Provide the [X, Y] coordinate of the cell's center where the given text is located.  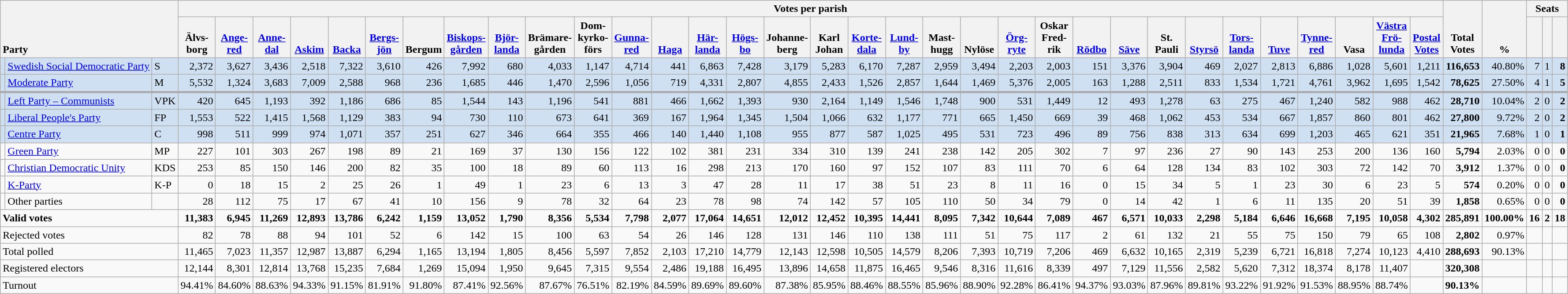
2,003 [1054, 66]
1,288 [1129, 83]
8,339 [1054, 268]
1,721 [1279, 83]
13,052 [466, 218]
16,465 [905, 268]
1,177 [905, 118]
Anne- dal [272, 37]
Säve [1129, 37]
116,653 [1463, 66]
7,684 [384, 268]
12,893 [309, 218]
12,598 [829, 252]
1,542 [1426, 83]
320,308 [1463, 268]
91.80% [424, 285]
645 [235, 100]
7,798 [632, 218]
10,395 [867, 218]
1,159 [424, 218]
1,415 [272, 118]
8,356 [550, 218]
1,504 [787, 118]
6,571 [1129, 218]
Lund- by [905, 37]
2,203 [1017, 66]
493 [1129, 100]
90 [1241, 151]
92.56% [507, 285]
113 [632, 168]
88.95% [1354, 285]
497 [1091, 268]
37 [507, 151]
117 [1054, 235]
5,532 [197, 83]
357 [384, 134]
57 [867, 201]
8,095 [942, 218]
877 [829, 134]
930 [787, 100]
94.37% [1091, 285]
1,066 [829, 118]
667 [1279, 118]
65 [1391, 235]
900 [980, 100]
140 [670, 134]
10,505 [867, 252]
4,331 [708, 83]
2.03% [1504, 151]
999 [272, 134]
627 [466, 134]
426 [424, 66]
98 [745, 201]
10,165 [1166, 252]
Left Party – Communists [78, 100]
2,596 [593, 83]
85.96% [942, 285]
21,965 [1463, 134]
6,863 [708, 66]
10,644 [1017, 218]
138 [905, 235]
2,588 [346, 83]
1,165 [424, 252]
302 [1054, 151]
19,188 [708, 268]
Oskar Fred- rik [1054, 37]
9,645 [550, 268]
52 [384, 235]
1,469 [980, 83]
167 [670, 118]
Högs- bo [745, 37]
392 [309, 100]
2,959 [942, 66]
1,071 [346, 134]
Swedish Social Democratic Party [78, 66]
Karl Johan [829, 37]
61 [1129, 235]
2,103 [670, 252]
7,195 [1354, 218]
105 [905, 201]
Valid votes [89, 218]
582 [1354, 100]
1,269 [424, 268]
198 [346, 151]
860 [1354, 118]
665 [980, 118]
1,324 [235, 83]
1,149 [867, 100]
Bergs- jön [384, 37]
Ange- red [235, 37]
2,582 [1204, 268]
669 [1054, 118]
496 [1054, 134]
50 [980, 201]
14,651 [745, 218]
Mast- hugg [942, 37]
7,393 [980, 252]
Johanne- berg [787, 37]
93.03% [1129, 285]
801 [1391, 118]
1,450 [1017, 118]
1,056 [632, 83]
1,278 [1166, 100]
94.33% [309, 285]
5,239 [1241, 252]
534 [1241, 118]
14,579 [905, 252]
87.41% [466, 285]
Vasa [1354, 37]
Liberal People's Party [78, 118]
Nylöse [980, 37]
38 [867, 184]
673 [550, 118]
2,511 [1166, 83]
89.69% [708, 285]
93.22% [1241, 285]
3,683 [272, 83]
11,383 [197, 218]
87.96% [1166, 285]
968 [384, 83]
Dom- kyrko- förs [593, 37]
285,891 [1463, 218]
205 [1017, 151]
1,129 [346, 118]
55 [1241, 235]
14,658 [829, 268]
2,857 [905, 83]
680 [507, 66]
1,546 [905, 100]
719 [670, 83]
3,436 [272, 66]
12,012 [787, 218]
16,818 [1316, 252]
Registered electors [89, 268]
14,441 [905, 218]
C [165, 134]
Moderate Party [78, 83]
Gunna- red [632, 37]
7.68% [1504, 134]
88.63% [272, 285]
12,143 [787, 252]
288,693 [1463, 252]
1,544 [466, 100]
4,714 [632, 66]
334 [787, 151]
14 [1129, 201]
13 [632, 184]
3,376 [1129, 66]
7,023 [235, 252]
7,322 [346, 66]
16,668 [1316, 218]
1,470 [550, 83]
1,695 [1391, 83]
3,494 [980, 66]
1,685 [466, 83]
Här- landa [708, 37]
Västra Frö- lunda [1391, 37]
6,170 [867, 66]
13,194 [466, 252]
K-Party [78, 184]
91.92% [1279, 285]
381 [708, 151]
1,028 [1354, 66]
2,433 [829, 83]
10,123 [1391, 252]
213 [745, 168]
14,779 [745, 252]
2,802 [1463, 235]
7,992 [466, 66]
1,147 [593, 66]
5,794 [1463, 151]
78,625 [1463, 83]
0.97% [1504, 235]
7,089 [1054, 218]
Biskops- gården [466, 37]
76.51% [593, 285]
KDS [165, 168]
231 [745, 151]
6,646 [1279, 218]
511 [235, 134]
134 [1204, 168]
12 [1091, 100]
2,813 [1279, 66]
355 [593, 134]
838 [1166, 134]
88.74% [1391, 285]
% [1504, 29]
3,610 [384, 66]
1,393 [745, 100]
49 [466, 184]
974 [309, 134]
87.67% [550, 285]
139 [867, 151]
VPK [165, 100]
163 [1091, 83]
446 [507, 83]
84.59% [670, 285]
1,196 [550, 100]
1,568 [309, 118]
60 [593, 168]
Seats [1547, 9]
85.95% [829, 285]
241 [905, 151]
170 [787, 168]
88.55% [905, 285]
1,449 [1054, 100]
4,302 [1426, 218]
2,005 [1054, 83]
8,206 [942, 252]
MP [165, 151]
369 [632, 118]
441 [670, 66]
346 [507, 134]
2,077 [670, 218]
2,372 [197, 66]
1,644 [942, 83]
28,710 [1463, 100]
1,790 [507, 218]
94.41% [197, 285]
8,301 [235, 268]
131 [787, 235]
5,184 [1241, 218]
7,206 [1054, 252]
723 [1017, 134]
35 [424, 168]
3 [670, 184]
453 [1204, 118]
238 [942, 151]
3,962 [1354, 83]
955 [787, 134]
771 [942, 118]
25 [346, 184]
17,064 [708, 218]
40.80% [1504, 66]
4,761 [1316, 83]
574 [1463, 184]
20 [1354, 201]
91.15% [346, 285]
Total polled [89, 252]
9,546 [942, 268]
3,912 [1463, 168]
13,896 [787, 268]
K-P [165, 184]
1,748 [942, 100]
11,357 [272, 252]
10,719 [1017, 252]
7,274 [1354, 252]
641 [593, 118]
Tuve [1279, 37]
7,129 [1129, 268]
82.19% [632, 285]
1,526 [867, 83]
6,886 [1316, 66]
8,456 [550, 252]
664 [550, 134]
135 [1316, 201]
Party [89, 29]
11,616 [1017, 268]
5,283 [829, 66]
2,807 [745, 83]
6,242 [384, 218]
420 [197, 100]
89.60% [745, 285]
4,033 [550, 66]
2,486 [670, 268]
251 [424, 134]
1,203 [1316, 134]
9,554 [632, 268]
Rödbo [1091, 37]
St. Pauli [1166, 37]
1,440 [708, 134]
112 [235, 201]
2,027 [1241, 66]
100.00% [1504, 218]
310 [829, 151]
11,556 [1166, 268]
81.91% [384, 285]
27.50% [1504, 83]
4,410 [1426, 252]
998 [197, 134]
1,662 [708, 100]
27,800 [1463, 118]
12,814 [272, 268]
Korte- dala [867, 37]
10,033 [1166, 218]
Tors- landa [1241, 37]
1,025 [905, 134]
169 [466, 151]
227 [197, 151]
S [165, 66]
11,875 [867, 268]
5,534 [593, 218]
13,786 [346, 218]
267 [309, 151]
468 [1129, 118]
151 [1091, 66]
87.38% [787, 285]
132 [1166, 235]
Turnout [89, 285]
522 [235, 118]
298 [708, 168]
383 [384, 118]
Backa [346, 37]
Postal Votes [1426, 37]
91.53% [1316, 285]
1,062 [1166, 118]
6,721 [1279, 252]
15,094 [466, 268]
833 [1204, 83]
122 [632, 151]
M [165, 83]
86.41% [1054, 285]
27 [1204, 151]
4 [1534, 83]
495 [942, 134]
587 [867, 134]
6,294 [384, 252]
988 [1391, 100]
10,058 [1391, 218]
Centre Party [78, 134]
7,009 [309, 83]
7,315 [593, 268]
634 [1241, 134]
699 [1279, 134]
7,342 [980, 218]
Votes per parish [810, 9]
Rejected votes [89, 235]
9.72% [1504, 118]
1,240 [1316, 100]
84.60% [235, 285]
0.65% [1504, 201]
16,495 [745, 268]
7,312 [1279, 268]
3,179 [787, 66]
67 [346, 201]
92.28% [1017, 285]
13,768 [309, 268]
Styrsö [1204, 37]
313 [1204, 134]
12,144 [197, 268]
8,178 [1354, 268]
Askim [309, 37]
1,857 [1316, 118]
1,534 [1241, 83]
1,345 [745, 118]
Tynne- red [1316, 37]
621 [1391, 134]
FP [165, 118]
881 [632, 100]
6,945 [235, 218]
3,627 [235, 66]
7,852 [632, 252]
9 [507, 201]
686 [384, 100]
88.90% [980, 285]
41 [384, 201]
15,235 [346, 268]
1,964 [708, 118]
1,553 [197, 118]
108 [1426, 235]
730 [466, 118]
88 [272, 235]
1,193 [272, 100]
Green Party [78, 151]
4,855 [787, 83]
89.81% [1204, 285]
1,108 [745, 134]
2,164 [829, 100]
11,407 [1391, 268]
351 [1426, 134]
Bergum [424, 37]
7,287 [905, 66]
Örg- ryte [1017, 37]
632 [867, 118]
42 [1166, 201]
Brämare- gården [550, 37]
2,319 [1204, 252]
152 [905, 168]
275 [1241, 100]
17,210 [708, 252]
Christian Democratic Unity [78, 168]
Björ- landa [507, 37]
88.46% [867, 285]
13,887 [346, 252]
Total Votes [1463, 29]
1,858 [1463, 201]
2,298 [1204, 218]
74 [787, 201]
130 [550, 151]
10 [424, 201]
5,597 [593, 252]
1,805 [507, 252]
12,452 [829, 218]
756 [1129, 134]
541 [593, 100]
54 [632, 235]
5,376 [1017, 83]
0.20% [1504, 184]
3,904 [1166, 66]
6,632 [1129, 252]
136 [1391, 151]
32 [593, 201]
12,987 [309, 252]
1,211 [1426, 66]
8,316 [980, 268]
72 [1354, 168]
Other parties [78, 201]
30 [1316, 184]
7,428 [745, 66]
465 [1354, 134]
1,950 [507, 268]
11,269 [272, 218]
1,186 [346, 100]
Haga [670, 37]
Älvs- borg [197, 37]
2,518 [309, 66]
10.04% [1504, 100]
47 [708, 184]
5,601 [1391, 66]
5,620 [1241, 268]
1.37% [1504, 168]
107 [942, 168]
18,374 [1316, 268]
11,465 [197, 252]
